Identify which cell holds the provided text, then report its (x, y) central coordinate. 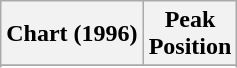
Chart (1996) (72, 34)
PeakPosition (190, 34)
